From the cell containing the given text, extract its center point as [x, y] coordinate. 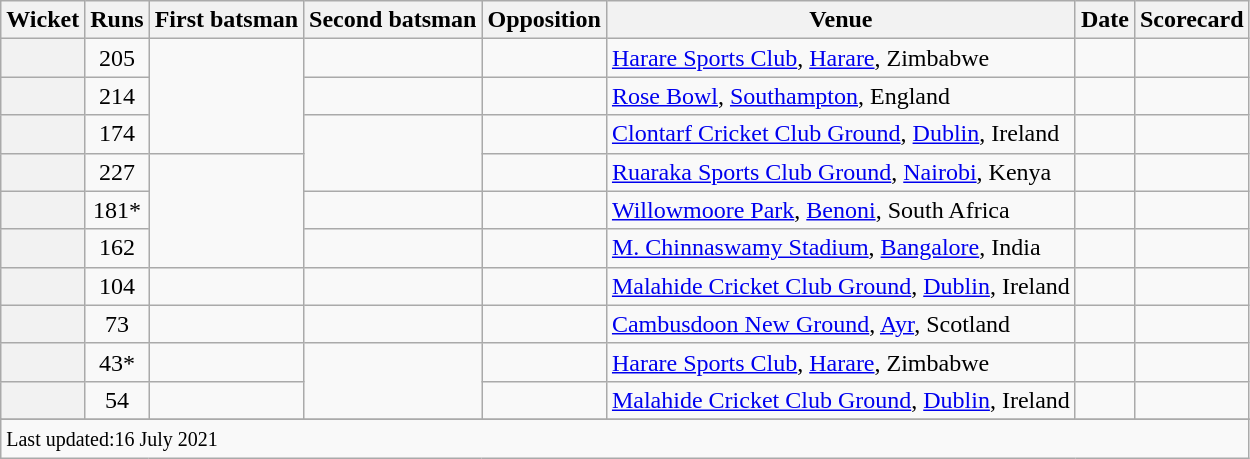
181* [117, 210]
73 [117, 324]
Opposition [544, 20]
54 [117, 400]
Scorecard [1192, 20]
Wicket [43, 20]
174 [117, 134]
Rose Bowl, Southampton, England [840, 96]
Ruaraka Sports Club Ground, Nairobi, Kenya [840, 172]
Last updated:16 July 2021 [625, 438]
104 [117, 286]
First batsman [226, 20]
227 [117, 172]
Venue [840, 20]
Willowmoore Park, Benoni, South Africa [840, 210]
Second batsman [393, 20]
162 [117, 248]
Cambusdoon New Ground, Ayr, Scotland [840, 324]
205 [117, 58]
Runs [117, 20]
Date [1104, 20]
214 [117, 96]
M. Chinnaswamy Stadium, Bangalore, India [840, 248]
Clontarf Cricket Club Ground, Dublin, Ireland [840, 134]
43* [117, 362]
